Provide the (X, Y) coordinate of the cell's center where the given text is located.  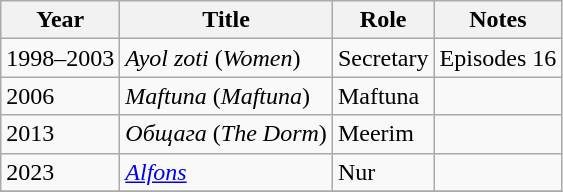
Notes (498, 20)
2013 (60, 134)
Secretary (383, 58)
1998–2003 (60, 58)
Year (60, 20)
Maftuna (383, 96)
Meerim (383, 134)
2006 (60, 96)
Alfons (226, 172)
Title (226, 20)
Общага (The Dorm) (226, 134)
Episodes 16 (498, 58)
2023 (60, 172)
Role (383, 20)
Nur (383, 172)
Maftuna (Maftuna) (226, 96)
Ayol zoti (Women) (226, 58)
